Scan for the cell matching the given text and deliver its [x, y] coordinate at center. 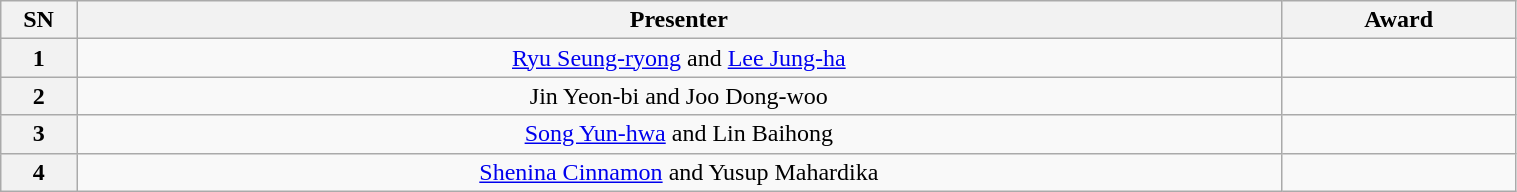
Jin Yeon-bi and Joo Dong-woo [678, 96]
SN [39, 20]
Shenina Cinnamon and Yusup Mahardika [678, 172]
Song Yun-hwa and Lin Baihong [678, 134]
Presenter [678, 20]
Award [1398, 20]
Ryu Seung-ryong and Lee Jung-ha [678, 58]
2 [39, 96]
1 [39, 58]
4 [39, 172]
3 [39, 134]
